Pinpoint the cell where the given text exists, returning its [x, y] midpoint coordinate. 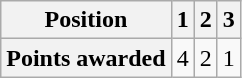
Points awarded [86, 58]
3 [228, 20]
4 [182, 58]
Position [86, 20]
